Capture the cell that displays the provided text and extract its [x, y] central coordinate. 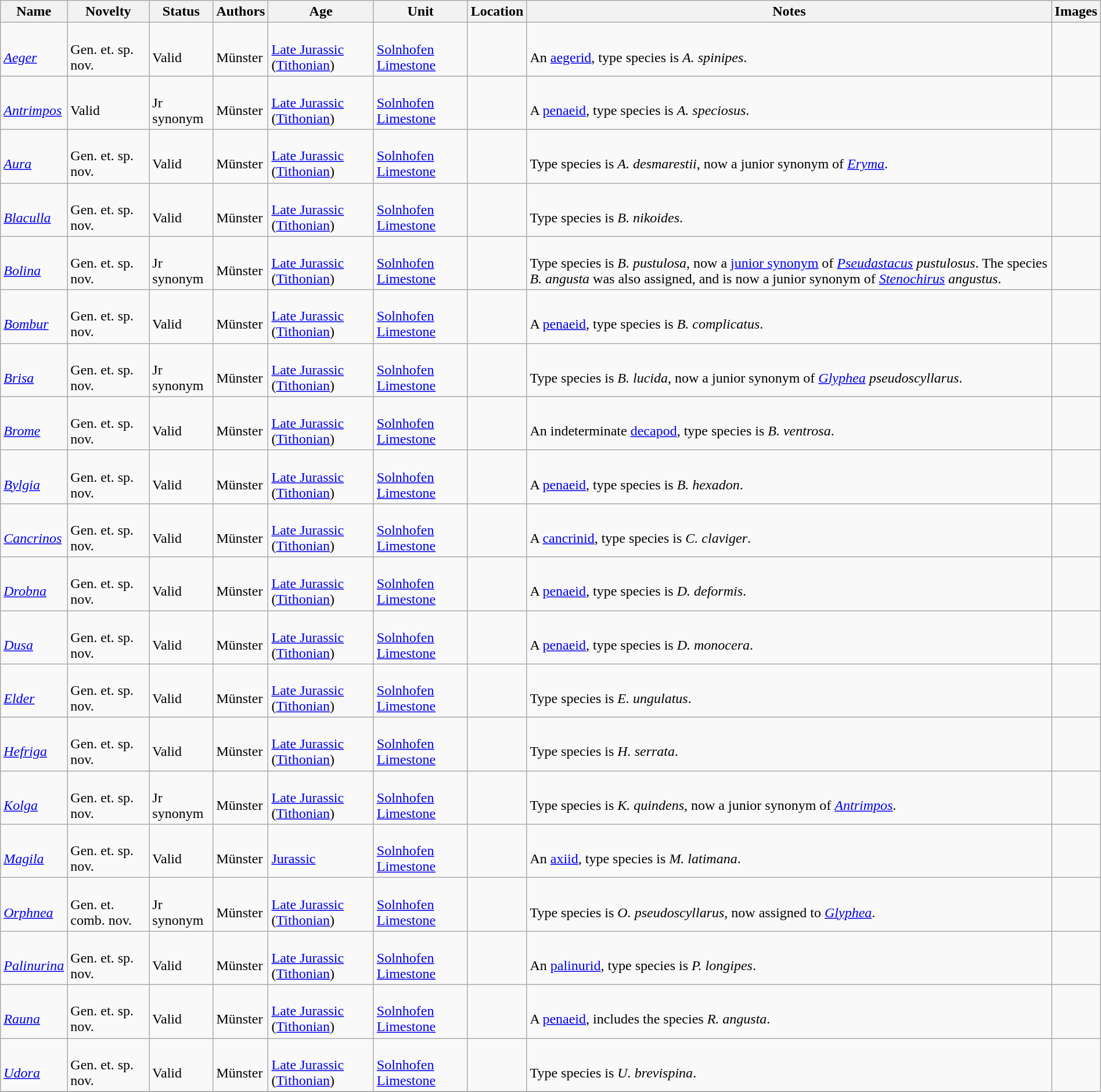
A cancrinid, type species is C. claviger. [789, 530]
Brisa [34, 370]
Type species is B. nikoides. [789, 210]
Type species is A. desmarestii, now a junior synonym of Eryma. [789, 156]
Palinurina [34, 958]
Type species is U. brevispina. [789, 1065]
Brome [34, 423]
Notes [789, 12]
A penaeid, includes the species R. angusta. [789, 1011]
Blaculla [34, 210]
Images [1076, 12]
Novelty [108, 12]
Aura [34, 156]
Antrimpos [34, 103]
Dusa [34, 637]
Unit [420, 12]
Bolina [34, 263]
An palinurid, type species is P. longipes. [789, 958]
Type species is K. quindens, now a junior synonym of Antrimpos. [789, 798]
Type species is H. serrata. [789, 744]
Magila [34, 851]
A penaeid, type species is D. monocera. [789, 637]
Location [497, 12]
Authors [240, 12]
A penaeid, type species is A. speciosus. [789, 103]
An indeterminate decapod, type species is B. ventrosa. [789, 423]
Bombur [34, 316]
Cancrinos [34, 530]
Age [321, 12]
Type species is B. lucida, now a junior synonym of Glyphea pseudoscyllarus. [789, 370]
A penaeid, type species is D. deformis. [789, 583]
An axiid, type species is M. latimana. [789, 851]
Status [181, 12]
Hefriga [34, 744]
Gen. et. comb. nov. [108, 904]
Rauna [34, 1011]
Orphnea [34, 904]
Drobna [34, 583]
Name [34, 12]
Kolga [34, 798]
Jurassic [321, 851]
Aeger [34, 49]
Type species is E. ungulatus. [789, 691]
Elder [34, 691]
A penaeid, type species is B. complicatus. [789, 316]
Bylgia [34, 477]
Type species is O. pseudoscyllarus, now assigned to Glyphea. [789, 904]
A penaeid, type species is B. hexadon. [789, 477]
An aegerid, type species is A. spinipes. [789, 49]
Udora [34, 1065]
